Return (x, y) of the center of cell containing provided text 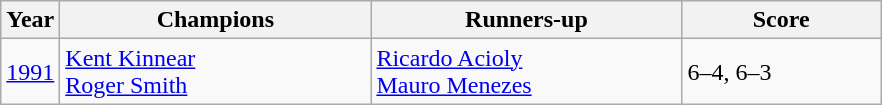
Runners-up (526, 20)
Score (782, 20)
6–4, 6–3 (782, 72)
Ricardo Acioly Mauro Menezes (526, 72)
Kent Kinnear Roger Smith (216, 72)
1991 (30, 72)
Champions (216, 20)
Year (30, 20)
